Find where the given text appears and provide that cell's center as [X, Y] coordinate. 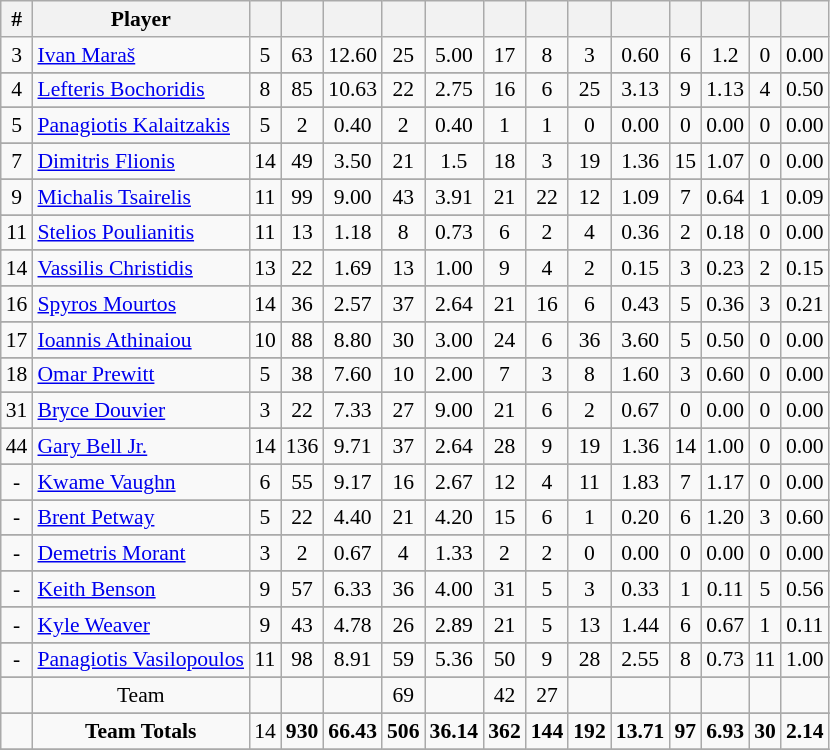
38 [302, 375]
10.63 [352, 90]
# [17, 19]
1.09 [640, 197]
Omar Prewitt [140, 375]
5.00 [454, 55]
1.60 [640, 375]
2.14 [805, 732]
2.00 [454, 375]
57 [302, 589]
7.60 [352, 375]
4.00 [454, 589]
0.64 [725, 197]
0.20 [640, 518]
0.33 [640, 589]
136 [302, 447]
Team Totals [140, 732]
0.09 [805, 197]
6.33 [352, 589]
Keith Benson [140, 589]
69 [404, 696]
1.2 [725, 55]
0.21 [805, 304]
12.60 [352, 55]
1.20 [725, 518]
144 [548, 732]
63 [302, 55]
Player [140, 19]
8.80 [352, 340]
1.18 [352, 233]
Kwame Vaughn [140, 482]
Brent Petway [140, 518]
88 [302, 340]
5.36 [454, 660]
13.71 [640, 732]
2.67 [454, 482]
1.5 [454, 162]
930 [302, 732]
Kyle Weaver [140, 625]
97 [685, 732]
8.91 [352, 660]
6.93 [725, 732]
42 [504, 696]
98 [302, 660]
Ivan Maraš [140, 55]
36.14 [454, 732]
Bryce Douvier [140, 411]
44 [17, 447]
4.40 [352, 518]
3.50 [352, 162]
1.33 [454, 554]
1.69 [352, 269]
2.89 [454, 625]
506 [404, 732]
Ioannis Athinaiou [140, 340]
3.13 [640, 90]
1.44 [640, 625]
1.83 [640, 482]
Michalis Tsairelis [140, 197]
Spyros Mourtos [140, 304]
50 [504, 660]
362 [504, 732]
Vassilis Christidis [140, 269]
192 [590, 732]
55 [302, 482]
Panagiotis Kalaitzakis [140, 126]
Demetris Morant [140, 554]
2.57 [352, 304]
2.75 [454, 90]
2.55 [640, 660]
3.91 [454, 197]
Panagiotis Vasilopoulos [140, 660]
24 [504, 340]
Team [140, 696]
7.33 [352, 411]
9.71 [352, 447]
26 [404, 625]
66.43 [352, 732]
1.13 [725, 90]
4.78 [352, 625]
Dimitris Flionis [140, 162]
59 [404, 660]
99 [302, 197]
0.23 [725, 269]
Stelios Poulianitis [140, 233]
0.43 [640, 304]
1.17 [725, 482]
9.17 [352, 482]
3.00 [454, 340]
Lefteris Bochoridis [140, 90]
85 [302, 90]
Gary Bell Jr. [140, 447]
4.20 [454, 518]
0.56 [805, 589]
3.60 [640, 340]
1.07 [725, 162]
49 [302, 162]
0.18 [725, 233]
